Locate the cell with the specified text and output its [x, y] center coordinate. 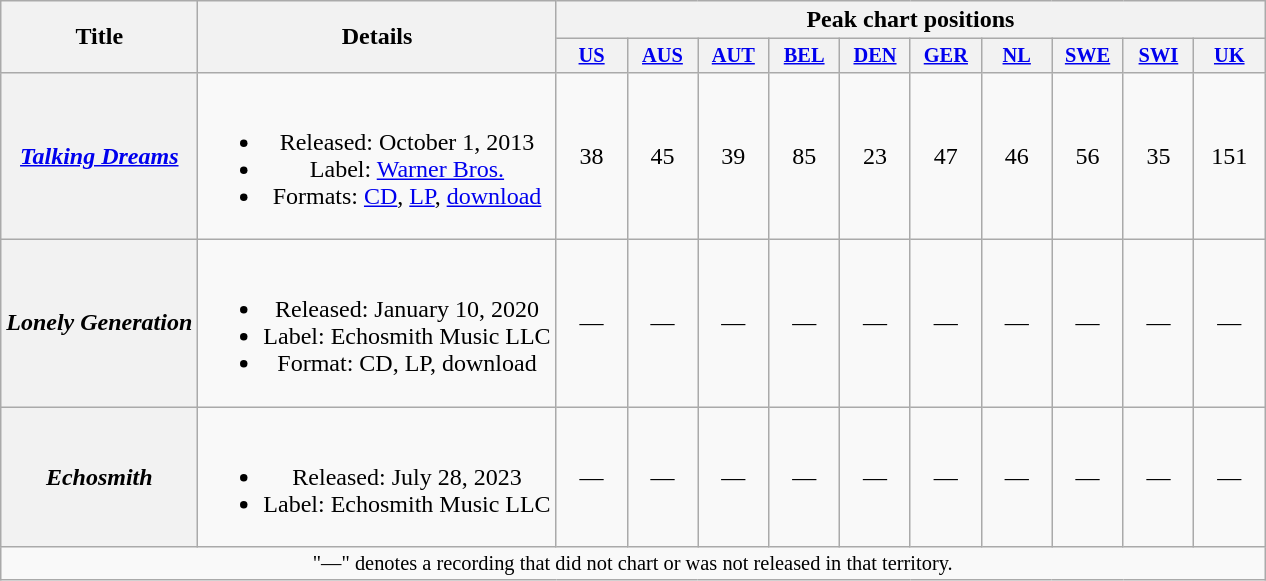
Echosmith [100, 477]
UK [1230, 56]
Peak chart positions [910, 20]
Talking Dreams [100, 156]
85 [804, 156]
45 [662, 156]
BEL [804, 56]
SWI [1158, 56]
Released: January 10, 2020Label: Echosmith Music LLCFormat: CD, LP, download [377, 324]
US [592, 56]
Released: October 1, 2013Label: Warner Bros.Formats: CD, LP, download [377, 156]
"—" denotes a recording that did not chart or was not released in that territory. [633, 564]
38 [592, 156]
Lonely Generation [100, 324]
SWE [1088, 56]
DEN [876, 56]
39 [734, 156]
Released: July 28, 2023Label: Echosmith Music LLC [377, 477]
Details [377, 37]
23 [876, 156]
151 [1230, 156]
46 [1016, 156]
47 [946, 156]
GER [946, 56]
AUS [662, 56]
AUT [734, 56]
35 [1158, 156]
56 [1088, 156]
NL [1016, 56]
Title [100, 37]
